From the cell containing the given text, extract its center point as [X, Y] coordinate. 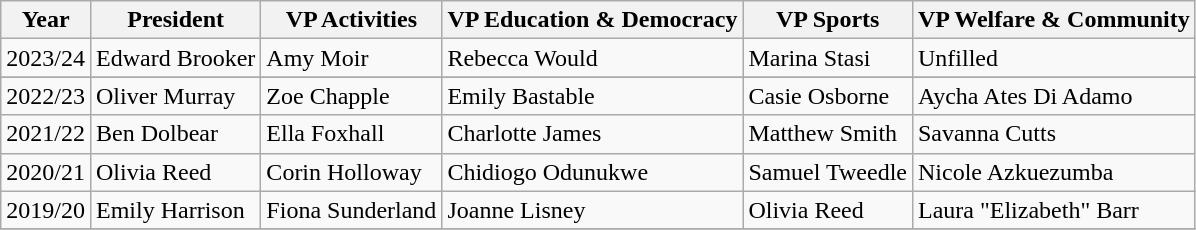
Ben Dolbear [175, 134]
2023/24 [46, 58]
Marina Stasi [828, 58]
Unfilled [1054, 58]
VP Welfare & Community [1054, 20]
Casie Osborne [828, 96]
Charlotte James [592, 134]
Rebecca Would [592, 58]
2020/21 [46, 172]
Corin Holloway [352, 172]
Nicole Azkuezumba [1054, 172]
Oliver Murray [175, 96]
VP Sports [828, 20]
Aycha Ates Di Adamo [1054, 96]
Amy Moir [352, 58]
Matthew Smith [828, 134]
Joanne Lisney [592, 210]
2022/23 [46, 96]
Fiona Sunderland [352, 210]
Edward Brooker [175, 58]
Laura "Elizabeth" Barr [1054, 210]
Zoe Chapple [352, 96]
Ella Foxhall [352, 134]
Samuel Tweedle [828, 172]
2021/22 [46, 134]
Savanna Cutts [1054, 134]
Chidiogo Odunukwe [592, 172]
VP Education & Democracy [592, 20]
2019/20 [46, 210]
Year [46, 20]
Emily Bastable [592, 96]
VP Activities [352, 20]
President [175, 20]
Emily Harrison [175, 210]
